Pinpoint the cell where the given text exists, returning its (x, y) midpoint coordinate. 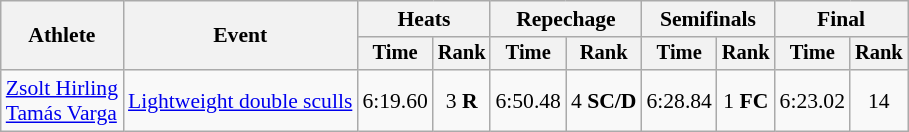
Event (240, 36)
Final (842, 19)
Zsolt HirlingTamás Varga (62, 100)
6:19.60 (394, 100)
Semifinals (708, 19)
6:23.02 (812, 100)
6:28.84 (678, 100)
Athlete (62, 36)
Repechage (566, 19)
14 (879, 100)
3 R (462, 100)
4 SC/D (604, 100)
1 FC (746, 100)
Lightweight double sculls (240, 100)
6:50.48 (528, 100)
Heats (424, 19)
